Return (x, y) of the center of cell containing provided text 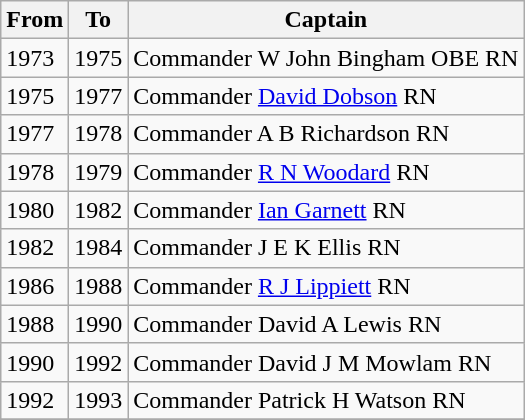
From (35, 20)
Commander R N Woodard RN (326, 172)
Commander David J M Mowlam RN (326, 362)
Commander A B Richardson RN (326, 134)
To (98, 20)
Commander R J Lippiett RN (326, 286)
Commander Ian Garnett RN (326, 210)
1993 (98, 400)
Commander W John Bingham OBE RN (326, 58)
Commander Patrick H Watson RN (326, 400)
Commander J E K Ellis RN (326, 248)
1984 (98, 248)
Commander David Dobson RN (326, 96)
Captain (326, 20)
Commander David A Lewis RN (326, 324)
1986 (35, 286)
1973 (35, 58)
1980 (35, 210)
1979 (98, 172)
